Capture the cell that displays the provided text and extract its (x, y) central coordinate. 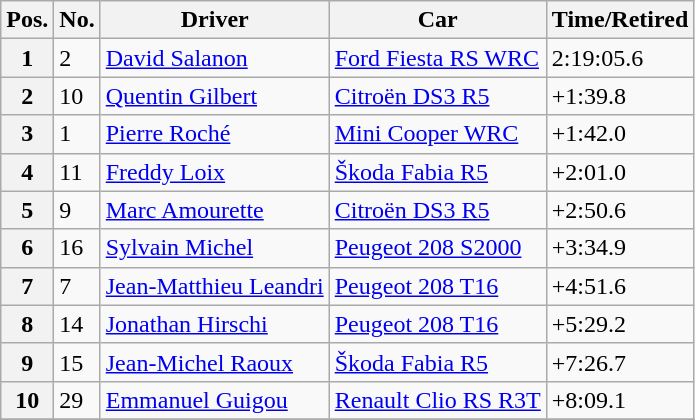
4 (28, 172)
5 (28, 210)
+8:09.1 (620, 400)
Emmanuel Guigou (214, 400)
Pos. (28, 20)
+2:01.0 (620, 172)
Pierre Roché (214, 134)
16 (77, 248)
29 (77, 400)
+1:42.0 (620, 134)
Peugeot 208 S2000 (438, 248)
2:19:05.6 (620, 58)
+2:50.6 (620, 210)
David Salanon (214, 58)
Jonathan Hirschi (214, 324)
15 (77, 362)
Quentin Gilbert (214, 96)
+4:51.6 (620, 286)
Jean-Matthieu Leandri (214, 286)
14 (77, 324)
Car (438, 20)
+3:34.9 (620, 248)
+5:29.2 (620, 324)
Freddy Loix (214, 172)
8 (28, 324)
Jean-Michel Raoux (214, 362)
Sylvain Michel (214, 248)
Driver (214, 20)
3 (28, 134)
Time/Retired (620, 20)
11 (77, 172)
Mini Cooper WRC (438, 134)
+7:26.7 (620, 362)
Ford Fiesta RS WRC (438, 58)
+1:39.8 (620, 96)
Renault Clio RS R3T (438, 400)
6 (28, 248)
Marc Amourette (214, 210)
No. (77, 20)
